For the text-containing cell, return its midpoint in [x, y] coordinate format. 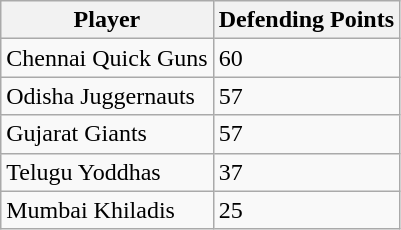
60 [306, 58]
Gujarat Giants [107, 134]
Odisha Juggernauts [107, 96]
37 [306, 172]
Chennai Quick Guns [107, 58]
Telugu Yoddhas [107, 172]
25 [306, 210]
Defending Points [306, 20]
Player [107, 20]
Mumbai Khiladis [107, 210]
